Extract the (x, y) coordinate from the center of the cell holding the provided text.  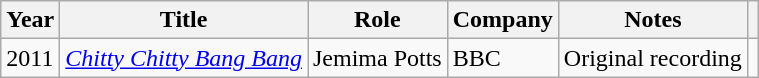
BBC (502, 58)
Role (378, 20)
Jemima Potts (378, 58)
Year (30, 20)
Notes (652, 20)
Chitty Chitty Bang Bang (184, 58)
2011 (30, 58)
Title (184, 20)
Original recording (652, 58)
Company (502, 20)
